Scan for the cell matching the given text and deliver its [x, y] coordinate at center. 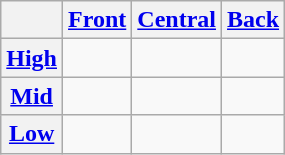
High [32, 58]
Front [98, 20]
Low [32, 134]
Mid [32, 96]
Central [177, 20]
Back [254, 20]
